Output the [X, Y] coordinate of the center of the cell containing the given text.  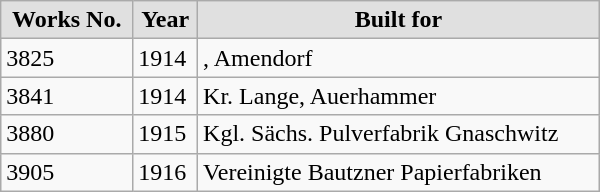
3825 [67, 58]
Year [166, 20]
Kr. Lange, Auerhammer [399, 96]
1915 [166, 134]
Works No. [67, 20]
1916 [166, 172]
Vereinigte Bautzner Papierfabriken [399, 172]
, Amendorf [399, 58]
3880 [67, 134]
Built for [399, 20]
3841 [67, 96]
3905 [67, 172]
Kgl. Sächs. Pulverfabrik Gnaschwitz [399, 134]
